Return (x, y) of the center of cell containing provided text 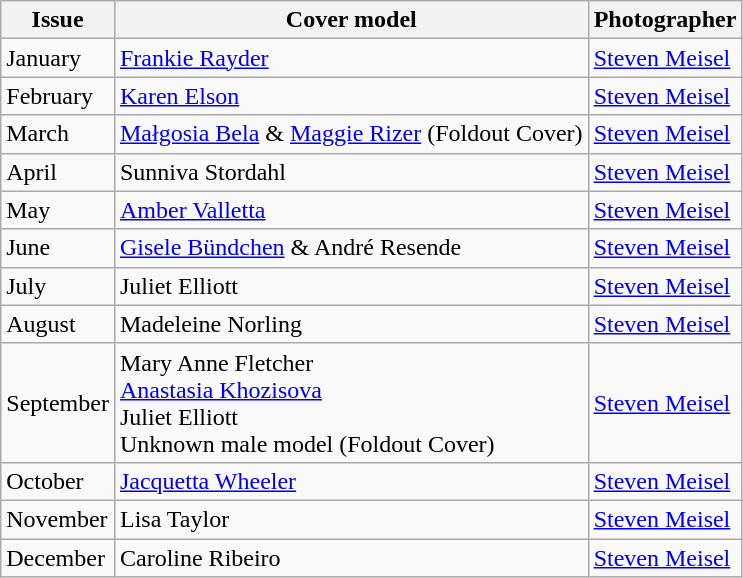
December (58, 557)
Photographer (665, 20)
Amber Valletta (351, 210)
November (58, 519)
August (58, 324)
October (58, 481)
Karen Elson (351, 96)
March (58, 134)
Małgosia Bela & Maggie Rizer (Foldout Cover) (351, 134)
Caroline Ribeiro (351, 557)
January (58, 58)
June (58, 248)
Juliet Elliott (351, 286)
Jacquetta Wheeler (351, 481)
Issue (58, 20)
July (58, 286)
April (58, 172)
Madeleine Norling (351, 324)
May (58, 210)
February (58, 96)
Sunniva Stordahl (351, 172)
Frankie Rayder (351, 58)
Mary Anne FletcherAnastasia KhozisovaJuliet ElliottUnknown male model (Foldout Cover) (351, 402)
Lisa Taylor (351, 519)
Cover model (351, 20)
Gisele Bündchen & André Resende (351, 248)
September (58, 402)
